Output the [x, y] coordinate of the center of the cell containing the given text.  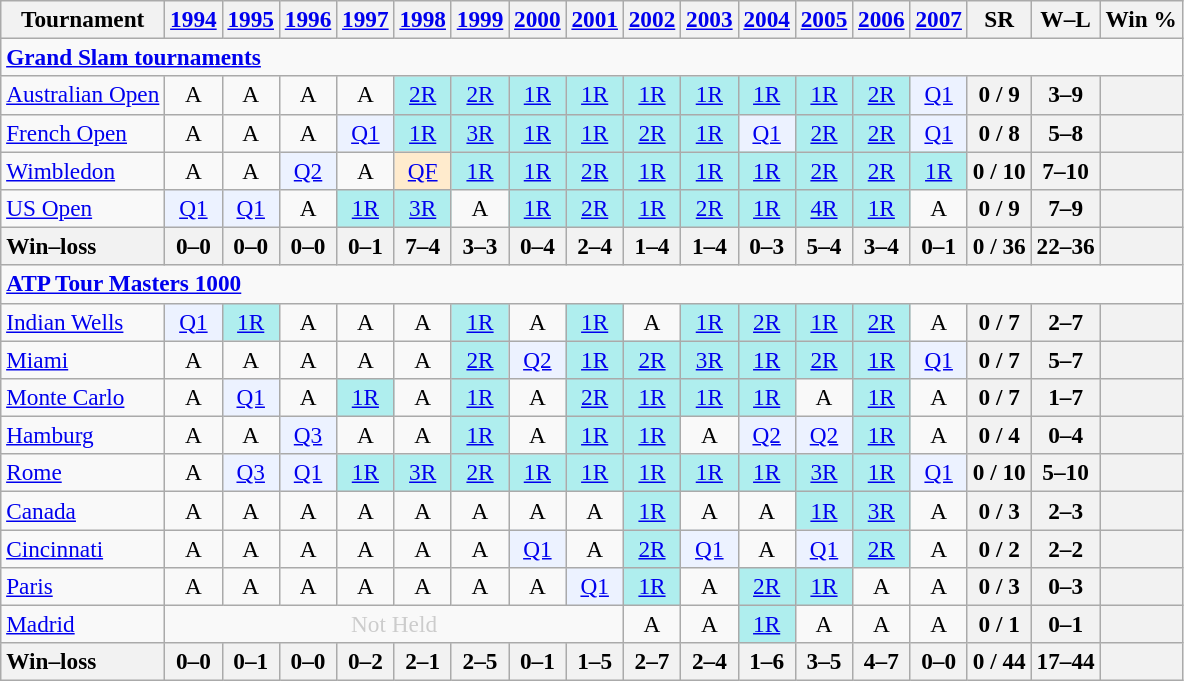
Grand Slam tournaments [592, 57]
2003 [710, 19]
7–9 [1066, 208]
Paris [83, 586]
Canada [83, 510]
1–5 [594, 662]
3–5 [824, 662]
French Open [83, 133]
3–3 [480, 246]
Tournament [83, 19]
7–4 [422, 246]
2007 [938, 19]
1994 [194, 19]
SR [999, 19]
0 / 4 [999, 435]
7–10 [1066, 170]
Rome [83, 473]
Madrid [83, 624]
5–4 [824, 246]
W–L [1066, 19]
ATP Tour Masters 1000 [592, 284]
Monte Carlo [83, 397]
1998 [422, 19]
2–5 [480, 662]
US Open [83, 208]
0 / 8 [999, 133]
4R [824, 208]
2001 [594, 19]
2–3 [1066, 510]
Cincinnati [83, 548]
QF [422, 170]
0 / 44 [999, 662]
2004 [766, 19]
1996 [308, 19]
2006 [882, 19]
Win % [1141, 19]
Not Held [394, 624]
2–2 [1066, 548]
0 / 36 [999, 246]
0 / 2 [999, 548]
2002 [652, 19]
Hamburg [83, 435]
0 / 1 [999, 624]
0–2 [366, 662]
5–7 [1066, 359]
1–6 [766, 662]
1997 [366, 19]
4–7 [882, 662]
2–1 [422, 662]
3–9 [1066, 95]
5–8 [1066, 133]
2005 [824, 19]
22–36 [1066, 246]
3–4 [882, 246]
5–10 [1066, 473]
2000 [538, 19]
Wimbledon [83, 170]
Australian Open [83, 95]
Indian Wells [83, 322]
17–44 [1066, 662]
1995 [250, 19]
Miami [83, 359]
1999 [480, 19]
1–7 [1066, 397]
